Find where the given text appears and provide that cell's center as (X, Y) coordinate. 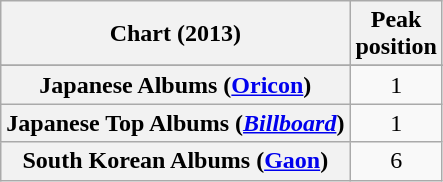
Japanese Albums (Oricon) (176, 85)
South Korean Albums (Gaon) (176, 161)
6 (396, 161)
Peakposition (396, 34)
Japanese Top Albums (Billboard) (176, 123)
Chart (2013) (176, 34)
